For the text-containing cell, return its midpoint in (X, Y) coordinate format. 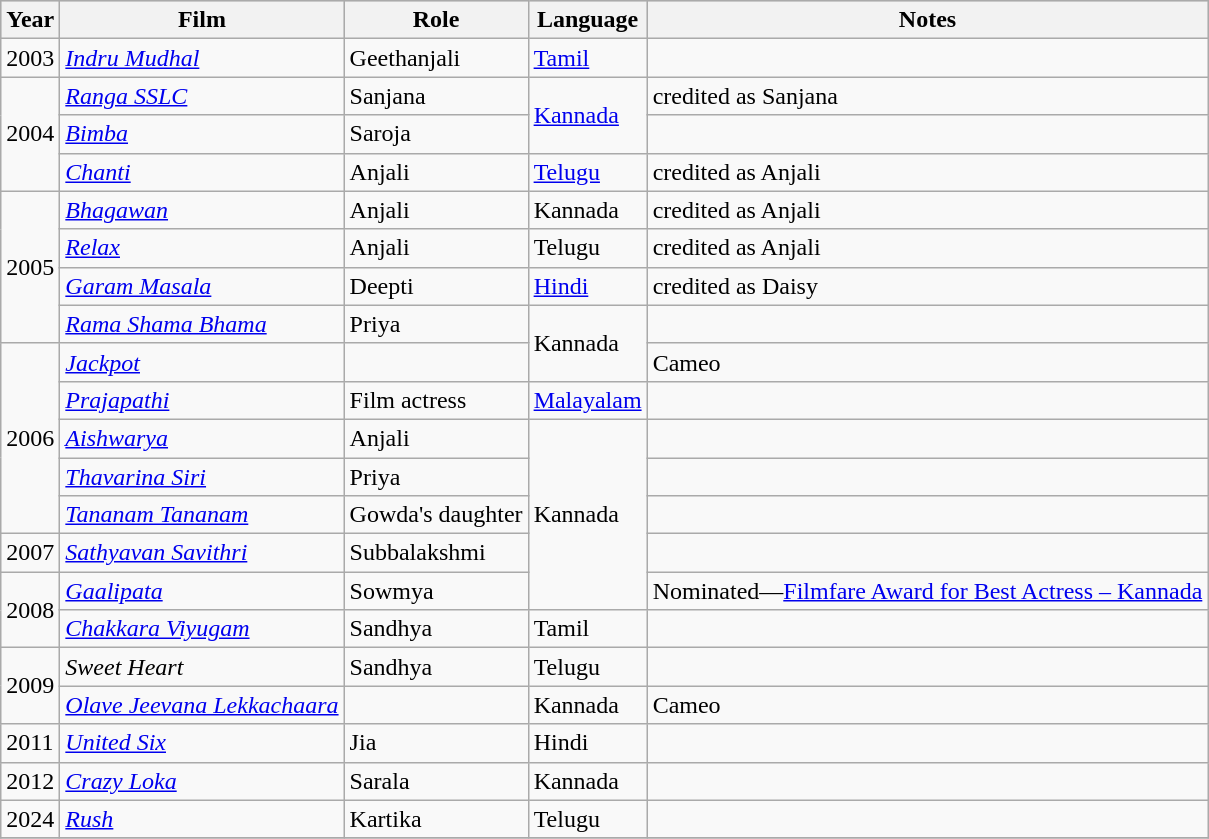
Sarala (436, 781)
Thavarina Siri (202, 477)
2012 (30, 781)
Relax (202, 248)
Year (30, 20)
2003 (30, 58)
Deepti (436, 286)
2006 (30, 438)
Prajapathi (202, 400)
Malayalam (588, 400)
2005 (30, 267)
Notes (928, 20)
2009 (30, 686)
Rama Shama Bhama (202, 324)
Crazy Loka (202, 781)
Gaalipata (202, 591)
Chakkara Viyugam (202, 629)
Aishwarya (202, 438)
Rush (202, 819)
Language (588, 20)
Kartika (436, 819)
Bimba (202, 134)
United Six (202, 743)
Subbalakshmi (436, 553)
Nominated—Filmfare Award for Best Actress – Kannada (928, 591)
Garam Masala (202, 286)
Chanti (202, 172)
Role (436, 20)
2011 (30, 743)
Film actress (436, 400)
Saroja (436, 134)
Sanjana (436, 96)
2004 (30, 134)
Film (202, 20)
Tananam Tananam (202, 515)
Sowmya (436, 591)
Sathyavan Savithri (202, 553)
Indru Mudhal (202, 58)
Geethanjali (436, 58)
2007 (30, 553)
Sweet Heart (202, 667)
Ranga SSLC (202, 96)
credited as Daisy (928, 286)
2024 (30, 819)
Gowda's daughter (436, 515)
2008 (30, 610)
Jia (436, 743)
Bhagawan (202, 210)
credited as Sanjana (928, 96)
Jackpot (202, 362)
Olave Jeevana Lekkachaara (202, 705)
